Capture the cell that displays the provided text and extract its [X, Y] central coordinate. 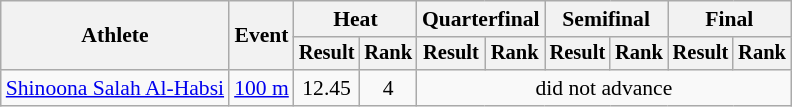
Event [262, 36]
12.45 [327, 88]
Athlete [115, 36]
4 [388, 88]
Quarterfinal [481, 19]
Heat [356, 19]
100 m [262, 88]
Shinoona Salah Al-Habsi [115, 88]
did not advance [604, 88]
Final [730, 19]
Semifinal [606, 19]
